Find where the given text appears and provide that cell's center as (X, Y) coordinate. 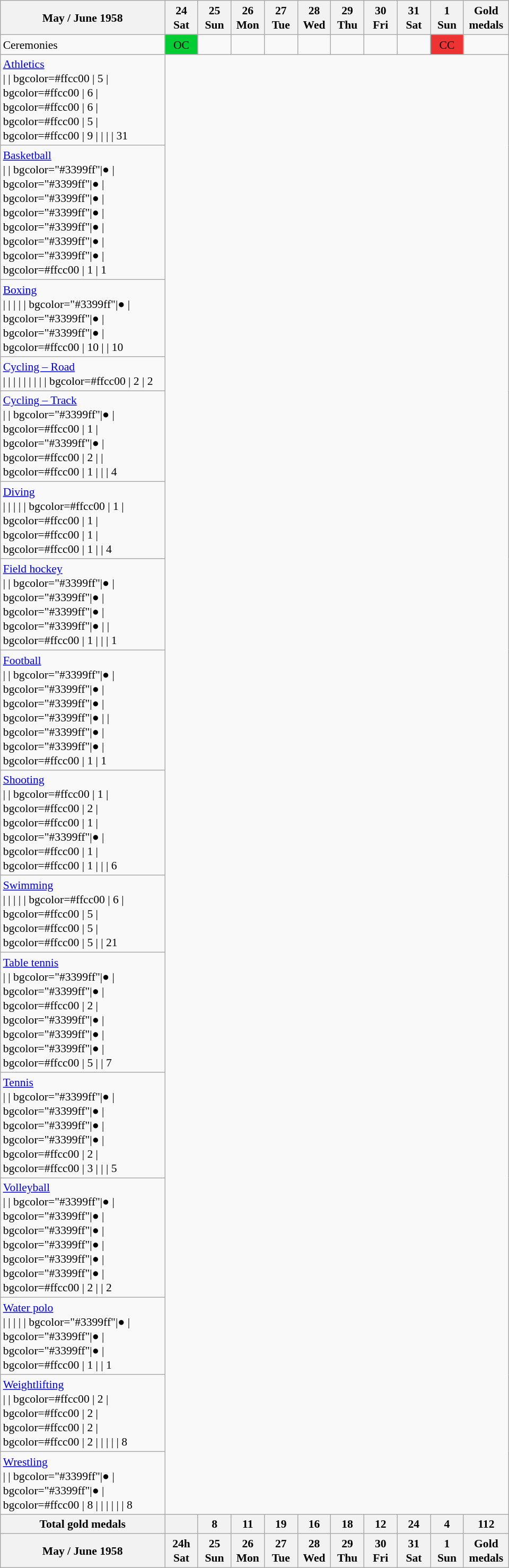
Wrestling| | bgcolor="#3399ff"|● | bgcolor="#3399ff"|● | bgcolor=#ffcc00 | 8 | | | | | | 8 (83, 1483)
11 (248, 1523)
Water polo| | | | | bgcolor="#3399ff"|● | bgcolor="#3399ff"|● | bgcolor="#3399ff"|● | bgcolor=#ffcc00 | 1 | | 1 (83, 1336)
8 (214, 1523)
24 (414, 1523)
112 (486, 1523)
Athletics| | bgcolor=#ffcc00 | 5 | bgcolor=#ffcc00 | 6 | bgcolor=#ffcc00 | 6 | bgcolor=#ffcc00 | 5 | bgcolor=#ffcc00 | 9 | | | | 31 (83, 100)
24hSat (181, 1551)
24Sat (181, 17)
Boxing| | | | | bgcolor="#3399ff"|● | bgcolor="#3399ff"|● | bgcolor="#3399ff"|● | bgcolor=#ffcc00 | 10 | | 10 (83, 318)
Ceremonies (83, 45)
Total gold medals (83, 1523)
CC (447, 45)
Field hockey| | bgcolor="#3399ff"|● | bgcolor="#3399ff"|● | bgcolor="#3399ff"|● | bgcolor="#3399ff"|● | | bgcolor=#ffcc00 | 1 | | | 1 (83, 604)
12 (381, 1523)
18 (348, 1523)
Swimming| | | | | bgcolor=#ffcc00 | 6 | bgcolor=#ffcc00 | 5 | bgcolor=#ffcc00 | 5 | bgcolor=#ffcc00 | 5 | | 21 (83, 914)
4 (447, 1523)
19 (281, 1523)
16 (314, 1523)
Weightlifting| | bgcolor=#ffcc00 | 2 | bgcolor=#ffcc00 | 2 | bgcolor=#ffcc00 | 2 | bgcolor=#ffcc00 | 2 | | | | | 8 (83, 1413)
Tennis| | bgcolor="#3399ff"|● | bgcolor="#3399ff"|● | bgcolor="#3399ff"|● | bgcolor="#3399ff"|● | bgcolor=#ffcc00 | 2 | bgcolor=#ffcc00 | 3 | | | 5 (83, 1125)
Cycling – Road| | | | | | | | | bgcolor=#ffcc00 | 2 | 2 (83, 373)
Shooting| | bgcolor=#ffcc00 | 1 | bgcolor=#ffcc00 | 2 | bgcolor=#ffcc00 | 1 | bgcolor="#3399ff"|● | bgcolor=#ffcc00 | 1 | bgcolor=#ffcc00 | 1 | | | 6 (83, 823)
Cycling – Track| | bgcolor="#3399ff"|● | bgcolor=#ffcc00 | 1 | bgcolor="#3399ff"|● | bgcolor=#ffcc00 | 2 | | bgcolor=#ffcc00 | 1 | | | 4 (83, 436)
Diving| | | | | bgcolor=#ffcc00 | 1 | bgcolor=#ffcc00 | 1 | bgcolor=#ffcc00 | 1 | bgcolor=#ffcc00 | 1 | | 4 (83, 521)
OC (181, 45)
